Identify which cell holds the provided text, then report its (x, y) central coordinate. 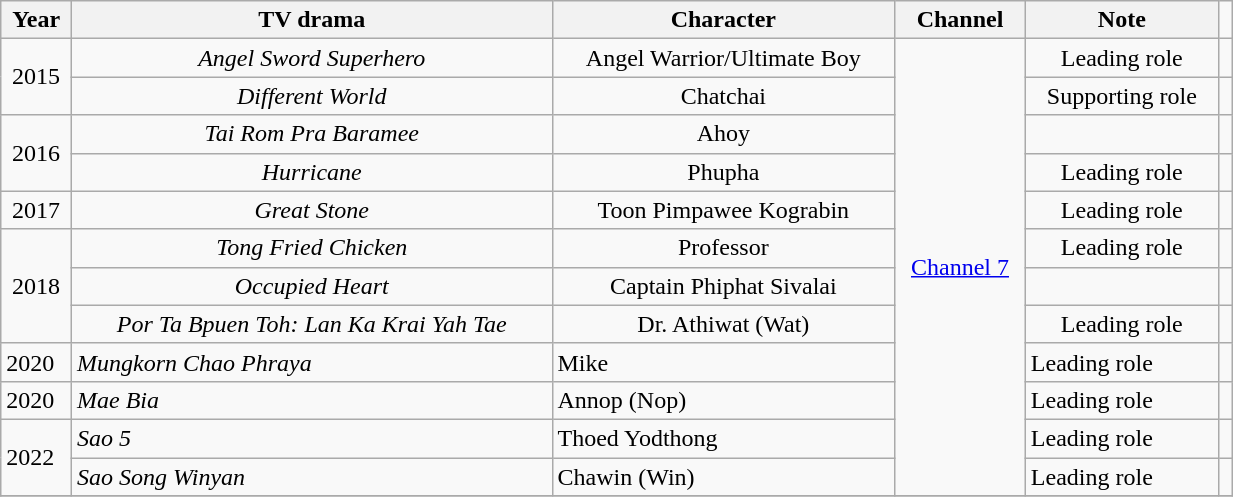
Angel Warrior/Ultimate Boy (724, 58)
Captain Phiphat Sivalai (724, 286)
Hurricane (312, 172)
Thoed Yodthong (724, 438)
Mike (724, 362)
Channel 7 (960, 268)
Dr. Athiwat (Wat) (724, 324)
Angel Sword Superhero (312, 58)
Annop (Nop) (724, 400)
2017 (36, 210)
Note (1122, 20)
Great Stone (312, 210)
Chawin (Win) (724, 477)
Mungkorn Chao Phraya (312, 362)
Chatchai (724, 96)
2015 (36, 77)
Character (724, 20)
Supporting role (1122, 96)
Ahoy (724, 134)
Por Ta Bpuen Toh: Lan Ka Krai Yah Tae (312, 324)
2016 (36, 153)
2022 (36, 457)
2018 (36, 286)
Toon Pimpawee Kograbin (724, 210)
Professor (724, 248)
Sao 5 (312, 438)
Mae Bia (312, 400)
Tai Rom Pra Baramee (312, 134)
TV drama (312, 20)
Tong Fried Chicken (312, 248)
Occupied Heart (312, 286)
Channel (960, 20)
Phupha (724, 172)
Year (36, 20)
Different World (312, 96)
Sao Song Winyan (312, 477)
